Find where the given text appears and provide that cell's center as [X, Y] coordinate. 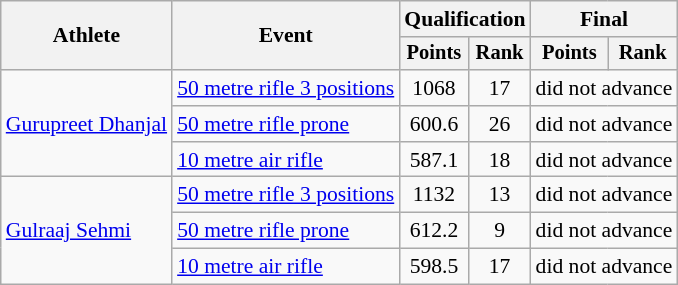
612.2 [434, 231]
598.5 [434, 267]
Final [604, 19]
Qualification [464, 19]
1068 [434, 88]
1132 [434, 195]
600.6 [434, 124]
13 [500, 195]
9 [500, 231]
Athlete [86, 36]
587.1 [434, 160]
Event [286, 36]
Gurupreet Dhanjal [86, 124]
Gulraaj Sehmi [86, 230]
26 [500, 124]
18 [500, 160]
